Scan for the cell matching the given text and deliver its (X, Y) coordinate at center. 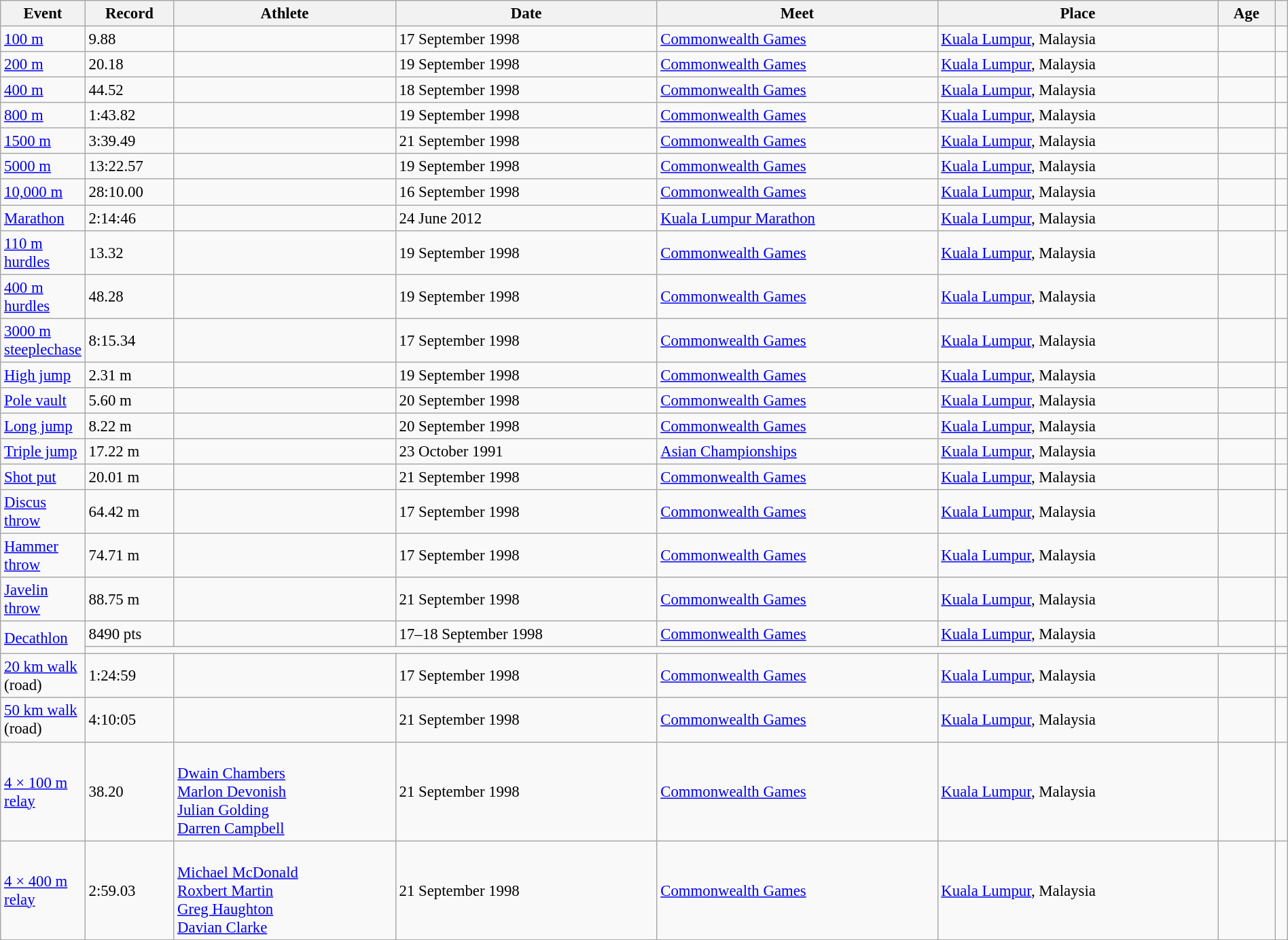
Shot put (43, 477)
4 × 100 m relay (43, 791)
16 September 1998 (526, 192)
Place (1077, 14)
17–18 September 1998 (526, 634)
Athlete (285, 14)
20.18 (129, 65)
8:15.34 (129, 340)
17.22 m (129, 452)
1:43.82 (129, 115)
800 m (43, 115)
Javelin throw (43, 599)
400 m hurdles (43, 296)
5.60 m (129, 401)
Dwain ChambersMarlon DevonishJulian GoldingDarren Campbell (285, 791)
18 September 1998 (526, 90)
2.31 m (129, 375)
110 m hurdles (43, 253)
8.22 m (129, 426)
28:10.00 (129, 192)
4 × 400 m relay (43, 890)
Kuala Lumpur Marathon (798, 218)
Long jump (43, 426)
Event (43, 14)
Age (1247, 14)
5000 m (43, 166)
Decathlon (43, 638)
Hammer throw (43, 556)
50 km walk (road) (43, 720)
1:24:59 (129, 676)
Pole vault (43, 401)
Record (129, 14)
13.32 (129, 253)
10,000 m (43, 192)
Date (526, 14)
Asian Championships (798, 452)
Discus throw (43, 512)
48.28 (129, 296)
9.88 (129, 39)
4:10:05 (129, 720)
High jump (43, 375)
8490 pts (129, 634)
2:59.03 (129, 890)
Michael McDonaldRoxbert MartinGreg HaughtonDavian Clarke (285, 890)
3:39.49 (129, 141)
Triple jump (43, 452)
88.75 m (129, 599)
Meet (798, 14)
20.01 m (129, 477)
64.42 m (129, 512)
1500 m (43, 141)
24 June 2012 (526, 218)
400 m (43, 90)
200 m (43, 65)
44.52 (129, 90)
20 km walk (road) (43, 676)
2:14:46 (129, 218)
3000 m steeplechase (43, 340)
38.20 (129, 791)
100 m (43, 39)
23 October 1991 (526, 452)
Marathon (43, 218)
74.71 m (129, 556)
13:22.57 (129, 166)
